Extract the [X, Y] coordinate from the center of the cell holding the provided text.  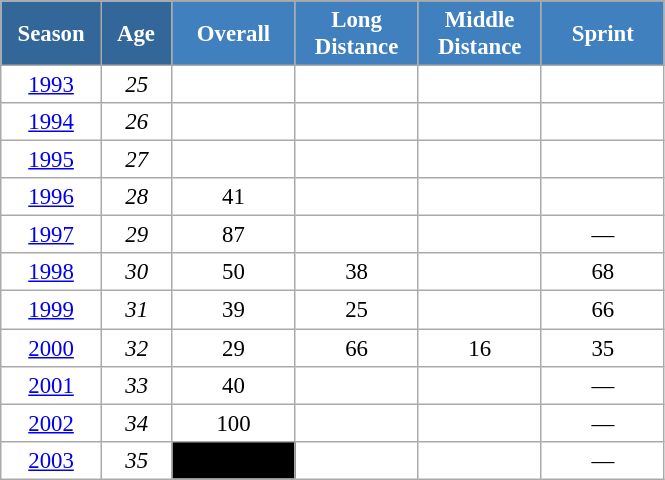
68 [602, 273]
Overall [234, 34]
Middle Distance [480, 34]
Sprint [602, 34]
38 [356, 273]
2002 [52, 423]
34 [136, 423]
39 [234, 310]
87 [234, 235]
30 [136, 273]
31 [136, 310]
2003 [52, 460]
1995 [52, 160]
2001 [52, 385]
1998 [52, 273]
1997 [52, 235]
33 [136, 385]
16 [480, 348]
28 [136, 197]
1994 [52, 122]
27 [136, 160]
41 [234, 197]
1993 [52, 85]
2000 [52, 348]
1999 [52, 310]
Age [136, 34]
26 [136, 122]
50 [234, 273]
32 [136, 348]
Season [52, 34]
40 [234, 385]
Long Distance [356, 34]
1996 [52, 197]
100 [234, 423]
